Find where the given text appears and provide that cell's center as [x, y] coordinate. 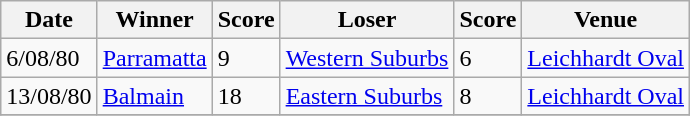
Western Suburbs [367, 58]
6/08/80 [49, 58]
9 [246, 58]
Balmain [154, 96]
6 [488, 58]
8 [488, 96]
Date [49, 20]
Eastern Suburbs [367, 96]
Venue [606, 20]
Winner [154, 20]
Parramatta [154, 58]
18 [246, 96]
Loser [367, 20]
13/08/80 [49, 96]
